Provide the [X, Y] coordinate of the cell's center where the given text is located.  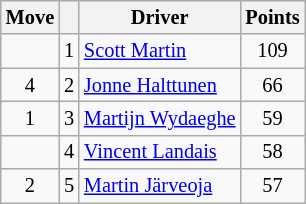
Jonne Halttunen [160, 85]
Move [30, 17]
Martin Järveoja [160, 186]
57 [272, 186]
Vincent Landais [160, 152]
Scott Martin [160, 51]
58 [272, 152]
3 [69, 118]
5 [69, 186]
Martijn Wydaeghe [160, 118]
66 [272, 85]
Points [272, 17]
Driver [160, 17]
109 [272, 51]
59 [272, 118]
